Identify which cell holds the provided text, then report its [X, Y] central coordinate. 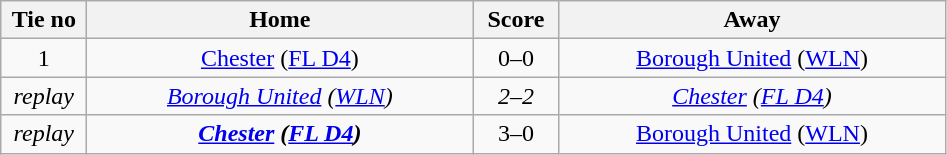
Home [280, 20]
0–0 [516, 58]
2–2 [516, 96]
Away [752, 20]
3–0 [516, 134]
Tie no [44, 20]
Score [516, 20]
1 [44, 58]
